Provide the [X, Y] coordinate of the cell's center where the given text is located.  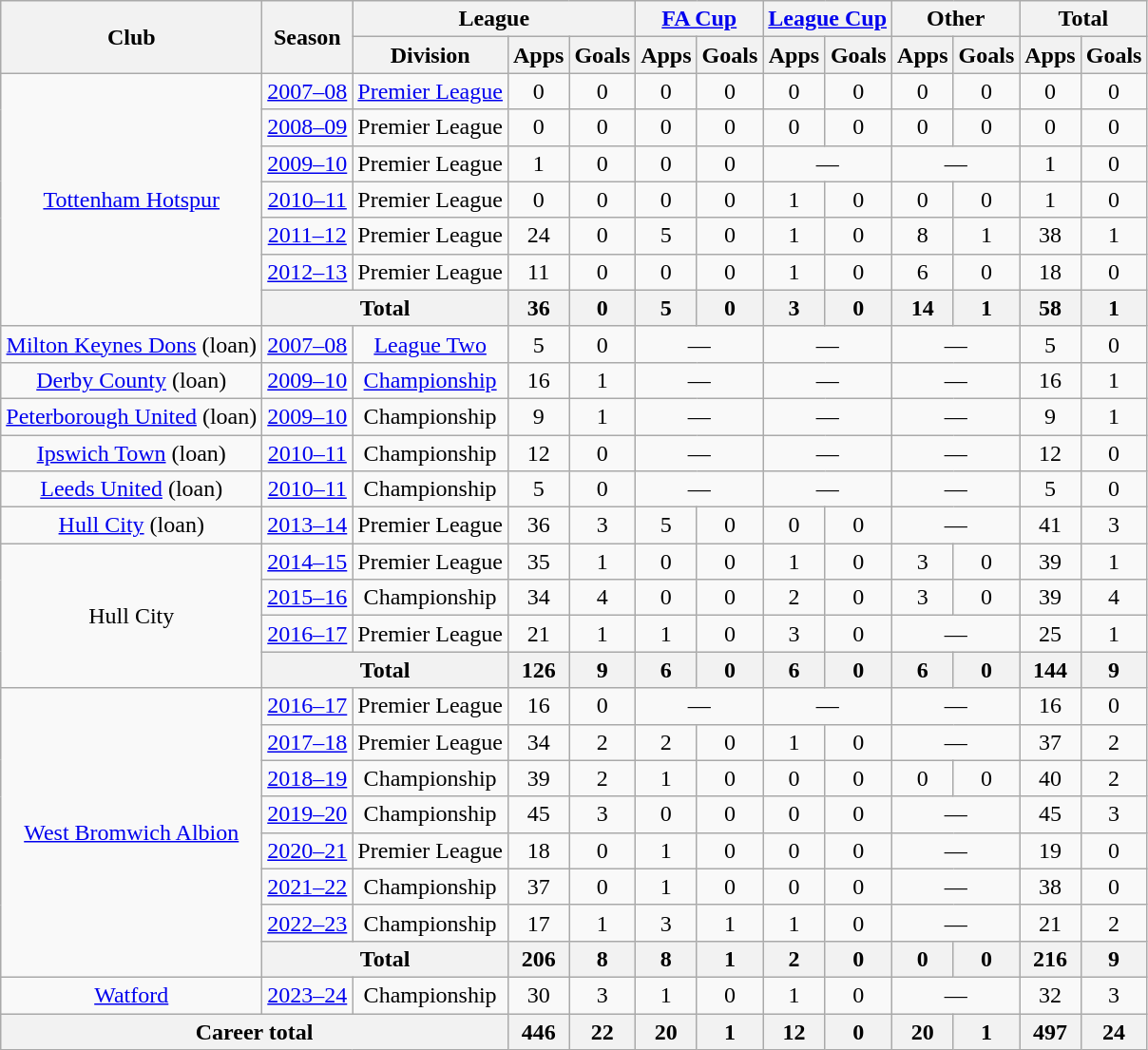
144 [1050, 670]
216 [1050, 959]
Hull City (loan) [131, 525]
2018–19 [308, 778]
FA Cup [699, 19]
Watford [131, 995]
11 [538, 272]
41 [1050, 525]
17 [538, 923]
Tottenham Hotspur [131, 200]
35 [538, 562]
2014–15 [308, 562]
West Bromwich Albion [131, 832]
32 [1050, 995]
Season [308, 37]
Milton Keynes Dons (loan) [131, 344]
497 [1050, 1031]
Career total [255, 1031]
126 [538, 670]
30 [538, 995]
2013–14 [308, 525]
League Cup [828, 19]
Other [956, 19]
League [494, 19]
Club [131, 37]
14 [923, 308]
2012–13 [308, 272]
Leeds United (loan) [131, 489]
58 [1050, 308]
League Two [430, 344]
40 [1050, 778]
446 [538, 1031]
22 [603, 1031]
Hull City [131, 616]
Peterborough United (loan) [131, 416]
Ipswich Town (loan) [131, 453]
2023–24 [308, 995]
2019–20 [308, 814]
2020–21 [308, 850]
206 [538, 959]
2015–16 [308, 598]
2017–18 [308, 742]
2008–09 [308, 127]
19 [1050, 850]
Derby County (loan) [131, 380]
2021–22 [308, 887]
2011–12 [308, 236]
Division [430, 55]
2022–23 [308, 923]
25 [1050, 634]
